Return the (X, Y) coordinate for the center point of the cell that contains the specified text.  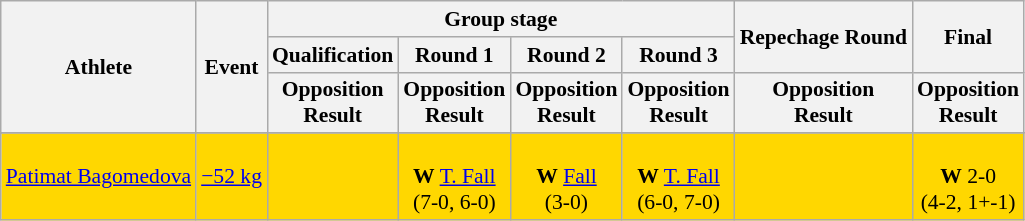
Round 1 (454, 55)
Repechage Round (824, 36)
W Fall(3-0) (566, 178)
−52 kg (232, 178)
Final (968, 36)
Group stage (501, 19)
Patimat Bagomedova (98, 178)
W 2-0(4-2, 1+-1) (968, 178)
W T. Fall(6-0, 7-0) (678, 178)
Event (232, 67)
Athlete (98, 67)
Round 2 (566, 55)
Qualification (332, 55)
W T. Fall(7-0, 6-0) (454, 178)
Round 3 (678, 55)
